Provide the (X, Y) coordinate of the cell's center where the given text is located.  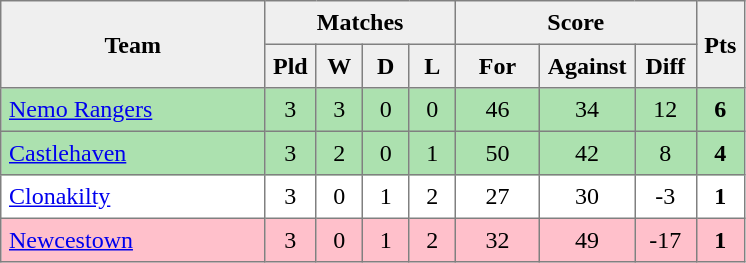
Pld (290, 66)
L (432, 66)
8 (666, 153)
Team (133, 44)
Against (586, 66)
D (385, 66)
Newcestown (133, 240)
32 (497, 240)
Nemo Rangers (133, 110)
Matches (360, 23)
4 (720, 153)
12 (666, 110)
W (339, 66)
30 (586, 197)
-17 (666, 240)
6 (720, 110)
50 (497, 153)
Clonakilty (133, 197)
Castlehaven (133, 153)
49 (586, 240)
46 (497, 110)
-3 (666, 197)
42 (586, 153)
34 (586, 110)
Diff (666, 66)
Pts (720, 44)
For (497, 66)
Score (576, 23)
27 (497, 197)
